Capture the cell that displays the provided text and extract its [x, y] central coordinate. 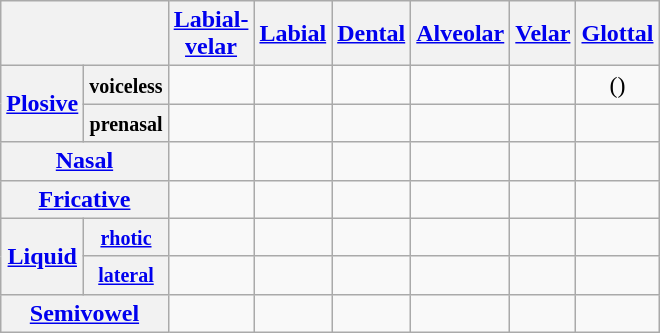
Dental [372, 34]
Fricative [84, 199]
Velar [543, 34]
Labial-velar [211, 34]
() [618, 85]
Plosive [42, 104]
prenasal [126, 123]
Semivowel [84, 313]
rhotic [126, 237]
voiceless [126, 85]
Alveolar [460, 34]
Labial [293, 34]
Nasal [84, 161]
Liquid [42, 256]
Glottal [618, 34]
lateral [126, 275]
